Capture the cell that displays the provided text and extract its (x, y) central coordinate. 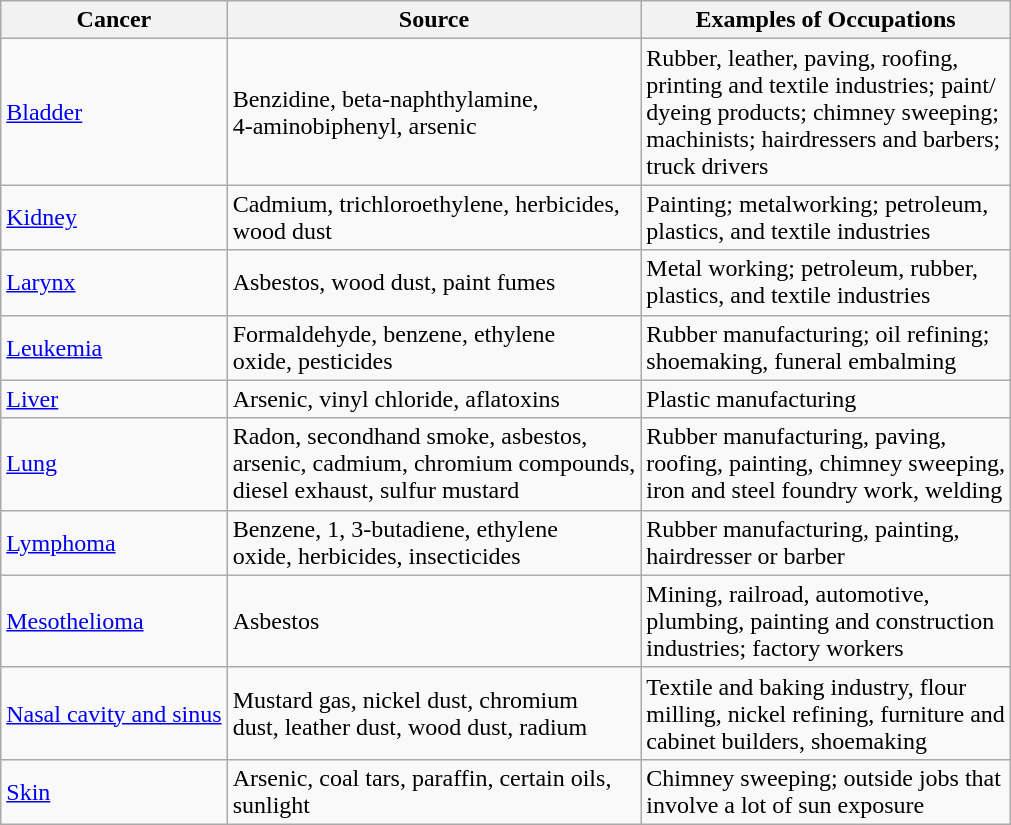
Chimney sweeping; outside jobs thatinvolve a lot of sun exposure (826, 792)
Textile and baking industry, flourmilling, nickel refining, furniture andcabinet builders, shoemaking (826, 713)
Benzene, 1, 3-butadiene, ethyleneoxide, herbicides, insecticides (434, 542)
Mustard gas, nickel dust, chromiumdust, leather dust, wood dust, radium (434, 713)
Benzidine, beta-naphthylamine,4-aminobiphenyl, arsenic (434, 112)
Plastic manufacturing (826, 399)
Mesothelioma (114, 621)
Asbestos (434, 621)
Radon, secondhand smoke, asbestos,arsenic, cadmium, chromium compounds,diesel exhaust, sulfur mustard (434, 464)
Formaldehyde, benzene, ethyleneoxide, pesticides (434, 348)
Nasal cavity and sinus (114, 713)
Asbestos, wood dust, paint fumes (434, 282)
Larynx (114, 282)
Leukemia (114, 348)
Arsenic, vinyl chloride, aflatoxins (434, 399)
Metal working; petroleum, rubber,plastics, and textile industries (826, 282)
Kidney (114, 218)
Source (434, 20)
Cadmium, trichloroethylene, herbicides,wood dust (434, 218)
Cancer (114, 20)
Bladder (114, 112)
Rubber manufacturing, painting,hairdresser or barber (826, 542)
Arsenic, coal tars, paraffin, certain oils,sunlight (434, 792)
Rubber manufacturing; oil refining;shoemaking, funeral embalming (826, 348)
Lymphoma (114, 542)
Skin (114, 792)
Lung (114, 464)
Liver (114, 399)
Mining, railroad, automotive,plumbing, painting and constructionindustries; factory workers (826, 621)
Examples of Occupations (826, 20)
Painting; metalworking; petroleum,plastics, and textile industries (826, 218)
Rubber manufacturing, paving,roofing, painting, chimney sweeping,iron and steel foundry work, welding (826, 464)
